Extract the [X, Y] coordinate from the center of the cell holding the provided text.  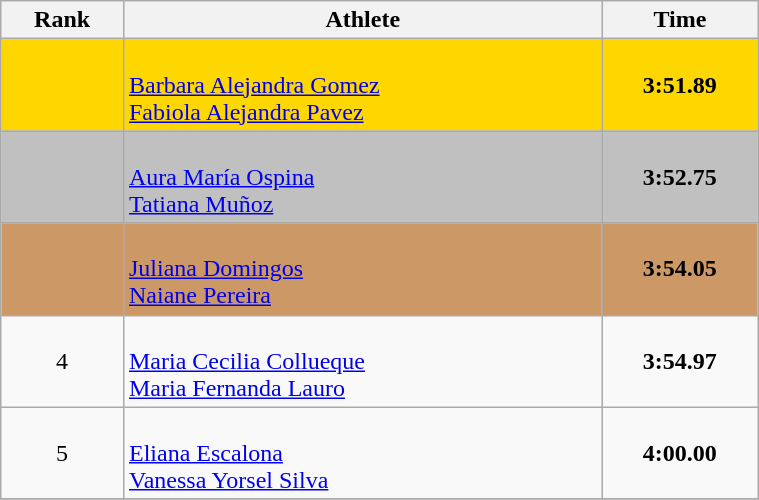
3:54.05 [680, 269]
Aura María OspinaTatiana Muñoz [362, 177]
3:52.75 [680, 177]
3:54.97 [680, 361]
Eliana EscalonaVanessa Yorsel Silva [362, 453]
4:00.00 [680, 453]
4 [62, 361]
Rank [62, 20]
3:51.89 [680, 85]
Athlete [362, 20]
Time [680, 20]
Barbara Alejandra GomezFabiola Alejandra Pavez [362, 85]
Juliana DomingosNaiane Pereira [362, 269]
5 [62, 453]
Maria Cecilia ColluequeMaria Fernanda Lauro [362, 361]
